Return the (x, y) coordinate for the center point of the cell that contains the specified text.  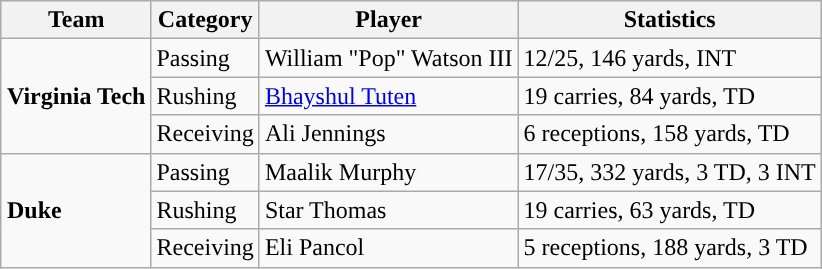
Virginia Tech (76, 96)
5 receptions, 188 yards, 3 TD (670, 248)
Team (76, 20)
17/35, 332 yards, 3 TD, 3 INT (670, 172)
6 receptions, 158 yards, TD (670, 134)
Bhayshul Tuten (388, 96)
Player (388, 20)
19 carries, 84 yards, TD (670, 96)
Category (205, 20)
Ali Jennings (388, 134)
Star Thomas (388, 210)
12/25, 146 yards, INT (670, 58)
Statistics (670, 20)
19 carries, 63 yards, TD (670, 210)
William "Pop" Watson III (388, 58)
Duke (76, 210)
Eli Pancol (388, 248)
Maalik Murphy (388, 172)
